Find where the given text appears and provide that cell's center as [x, y] coordinate. 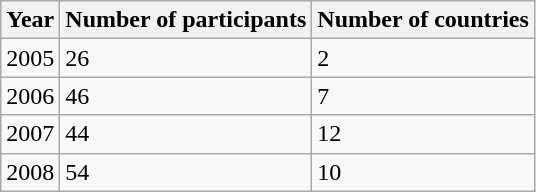
Number of countries [424, 20]
Number of participants [186, 20]
2 [424, 58]
10 [424, 172]
54 [186, 172]
2006 [30, 96]
12 [424, 134]
46 [186, 96]
26 [186, 58]
2007 [30, 134]
Year [30, 20]
44 [186, 134]
2005 [30, 58]
7 [424, 96]
2008 [30, 172]
